Find where the given text appears and provide that cell's center as [X, Y] coordinate. 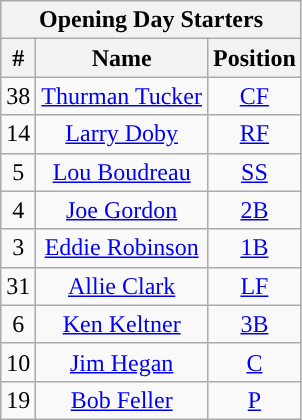
10 [18, 362]
Thurman Tucker [122, 96]
14 [18, 134]
Name [122, 58]
RF [255, 134]
P [255, 400]
Opening Day Starters [152, 20]
1B [255, 248]
C [255, 362]
4 [18, 210]
5 [18, 172]
Lou Boudreau [122, 172]
Jim Hegan [122, 362]
Eddie Robinson [122, 248]
Ken Keltner [122, 324]
# [18, 58]
CF [255, 96]
3B [255, 324]
2B [255, 210]
Larry Doby [122, 134]
19 [18, 400]
LF [255, 286]
6 [18, 324]
38 [18, 96]
Allie Clark [122, 286]
31 [18, 286]
Position [255, 58]
3 [18, 248]
SS [255, 172]
Joe Gordon [122, 210]
Bob Feller [122, 400]
